Scan for the cell matching the given text and deliver its [x, y] coordinate at center. 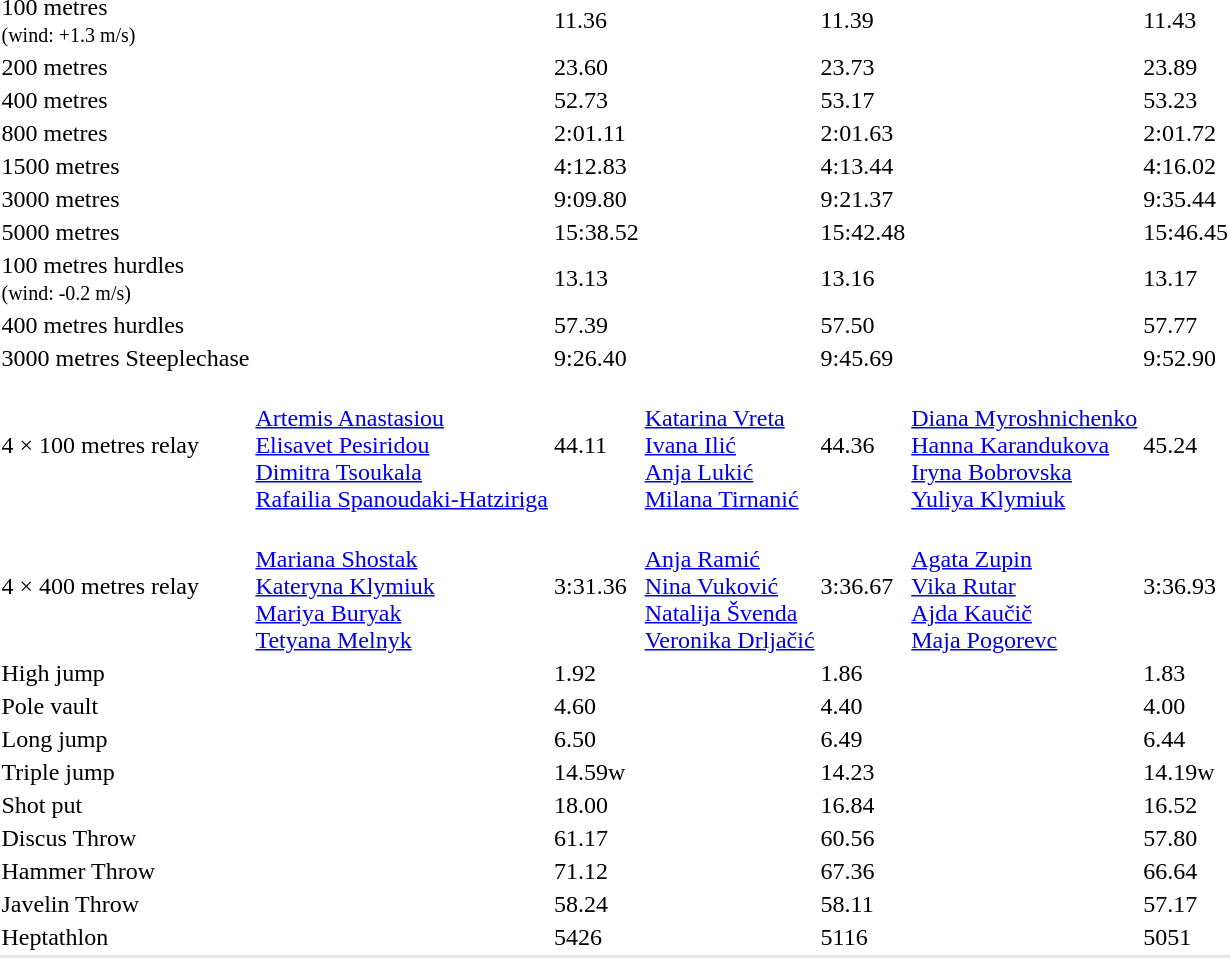
71.12 [596, 871]
13.13 [596, 278]
Katarina VretaIvana IlićAnja LukićMilana Tirnanić [730, 445]
400 metres [126, 100]
4 × 100 metres relay [126, 445]
23.73 [863, 67]
1.83 [1186, 673]
3000 metres Steeplechase [126, 358]
4.60 [596, 706]
57.80 [1186, 838]
14.19w [1186, 772]
23.89 [1186, 67]
5000 metres [126, 232]
67.36 [863, 871]
57.17 [1186, 904]
13.17 [1186, 278]
58.11 [863, 904]
16.84 [863, 805]
100 metres hurdles(wind: -0.2 m/s) [126, 278]
9:52.90 [1186, 358]
1.86 [863, 673]
3:31.36 [596, 586]
44.11 [596, 445]
5051 [1186, 937]
4.00 [1186, 706]
6.44 [1186, 739]
Heptathlon [126, 937]
4:13.44 [863, 166]
14.23 [863, 772]
2:01.72 [1186, 133]
23.60 [596, 67]
4:16.02 [1186, 166]
53.23 [1186, 100]
9:09.80 [596, 199]
2:01.63 [863, 133]
45.24 [1186, 445]
3000 metres [126, 199]
13.16 [863, 278]
1.92 [596, 673]
Triple jump [126, 772]
66.64 [1186, 871]
Pole vault [126, 706]
Long jump [126, 739]
High jump [126, 673]
5426 [596, 937]
Hammer Throw [126, 871]
200 metres [126, 67]
2:01.11 [596, 133]
6.50 [596, 739]
9:35.44 [1186, 199]
16.52 [1186, 805]
15:46.45 [1186, 232]
15:42.48 [863, 232]
Shot put [126, 805]
6.49 [863, 739]
18.00 [596, 805]
53.17 [863, 100]
4 × 400 metres relay [126, 586]
14.59w [596, 772]
58.24 [596, 904]
57.77 [1186, 325]
61.17 [596, 838]
Mariana ShostakKateryna KlymiukMariya BuryakTetyana Melnyk [402, 586]
3:36.67 [863, 586]
1500 metres [126, 166]
Agata ZupinVika RutarAjda KaučičMaja Pogorevc [1024, 586]
9:21.37 [863, 199]
Artemis AnastasiouElisavet PesiridouDimitra TsoukalaRafailia Spanoudaki-Hatziriga [402, 445]
57.50 [863, 325]
800 metres [126, 133]
4:12.83 [596, 166]
3:36.93 [1186, 586]
Javelin Throw [126, 904]
52.73 [596, 100]
9:45.69 [863, 358]
60.56 [863, 838]
44.36 [863, 445]
9:26.40 [596, 358]
4.40 [863, 706]
5116 [863, 937]
Anja RamićNina VukovićNatalija ŠvendaVeronika Drljačić [730, 586]
Discus Throw [126, 838]
15:38.52 [596, 232]
Diana MyroshnichenkoHanna KarandukovaIryna BobrovskaYuliya Klymiuk [1024, 445]
57.39 [596, 325]
400 metres hurdles [126, 325]
